Extract the (x, y) coordinate from the center of the cell holding the provided text.  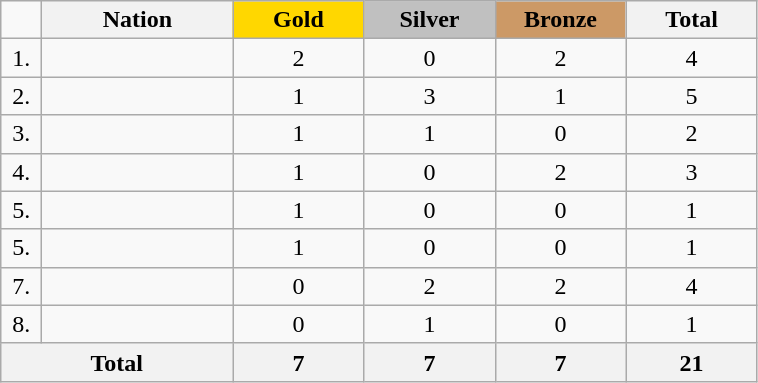
3. (22, 134)
Gold (298, 20)
21 (692, 362)
Bronze (560, 20)
Silver (430, 20)
2. (22, 96)
1. (22, 58)
5 (692, 96)
7. (22, 286)
Nation (138, 20)
4. (22, 172)
8. (22, 324)
